Extract the (x, y) coordinate from the center of the cell holding the provided text.  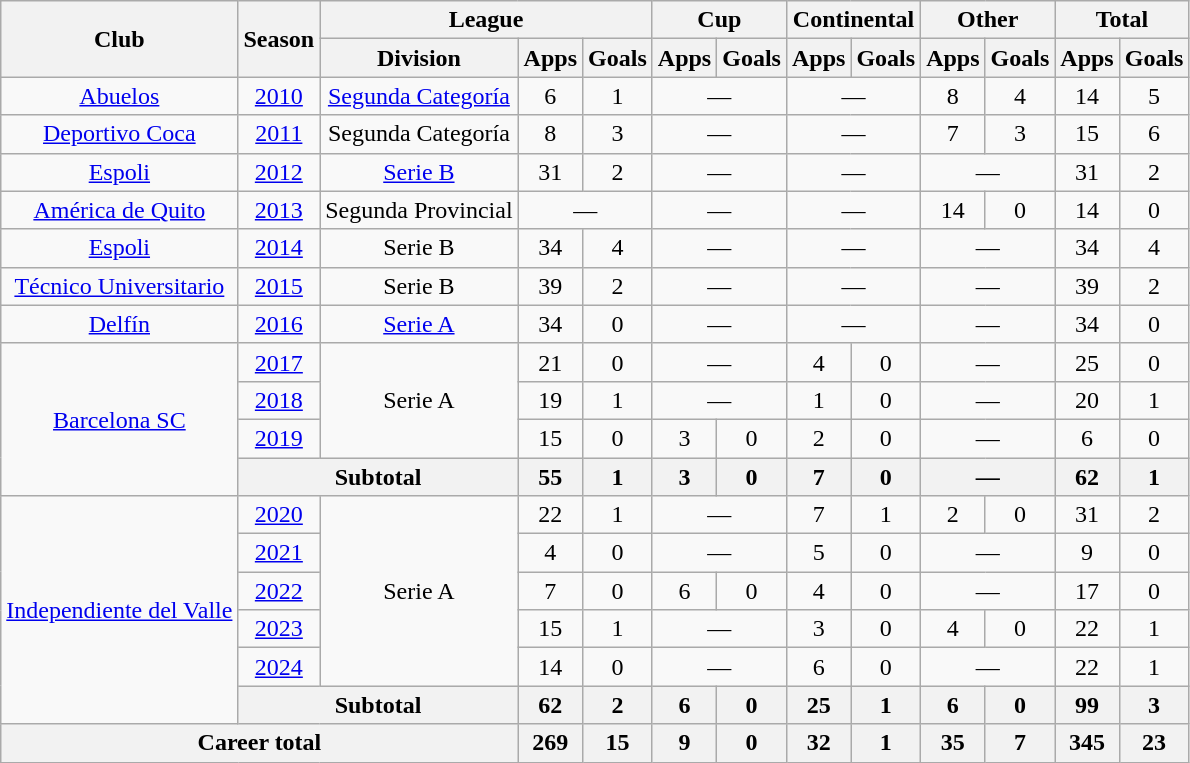
20 (1087, 400)
2018 (279, 400)
2012 (279, 172)
Técnico Universitario (120, 286)
Total (1122, 20)
17 (1087, 591)
Other (988, 20)
2014 (279, 248)
League (486, 20)
2024 (279, 667)
2016 (279, 324)
América de Quito (120, 210)
Season (279, 39)
Division (419, 58)
2022 (279, 591)
269 (550, 743)
19 (550, 400)
Continental (853, 20)
55 (550, 477)
2020 (279, 515)
Barcelona SC (120, 419)
345 (1087, 743)
21 (550, 362)
Independiente del Valle (120, 610)
Cup (719, 20)
23 (1154, 743)
2010 (279, 96)
32 (818, 743)
Abuelos (120, 96)
2019 (279, 438)
Segunda Provincial (419, 210)
Deportivo Coca (120, 134)
2011 (279, 134)
35 (953, 743)
Delfín (120, 324)
2017 (279, 362)
2013 (279, 210)
Club (120, 39)
2023 (279, 629)
99 (1087, 705)
2015 (279, 286)
2021 (279, 553)
Career total (260, 743)
